Locate the cell with the specified text and output its (x, y) center coordinate. 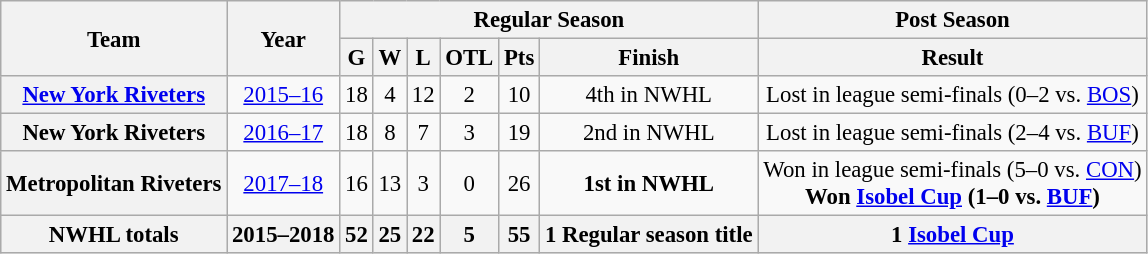
2016–17 (284, 133)
Lost in league semi-finals (2–4 vs. BUF) (952, 133)
Regular Season (549, 20)
12 (424, 95)
19 (520, 133)
Year (284, 38)
Team (114, 38)
2015–16 (284, 95)
W (390, 58)
0 (470, 184)
OTL (470, 58)
26 (520, 184)
8 (390, 133)
Metropolitan Riveters (114, 184)
G (356, 58)
10 (520, 95)
4th in NWHL (649, 95)
22 (424, 235)
5 (470, 235)
25 (390, 235)
2015–2018 (284, 235)
4 (390, 95)
2017–18 (284, 184)
Finish (649, 58)
L (424, 58)
Won in league semi-finals (5–0 vs. CON) Won Isobel Cup (1–0 vs. BUF) (952, 184)
Lost in league semi-finals (0–2 vs. BOS) (952, 95)
Pts (520, 58)
2nd in NWHL (649, 133)
13 (390, 184)
Post Season (952, 20)
NWHL totals (114, 235)
55 (520, 235)
1 Isobel Cup (952, 235)
16 (356, 184)
1 Regular season title (649, 235)
Result (952, 58)
1st in NWHL (649, 184)
52 (356, 235)
2 (470, 95)
7 (424, 133)
